Find where the given text appears and provide that cell's center as [X, Y] coordinate. 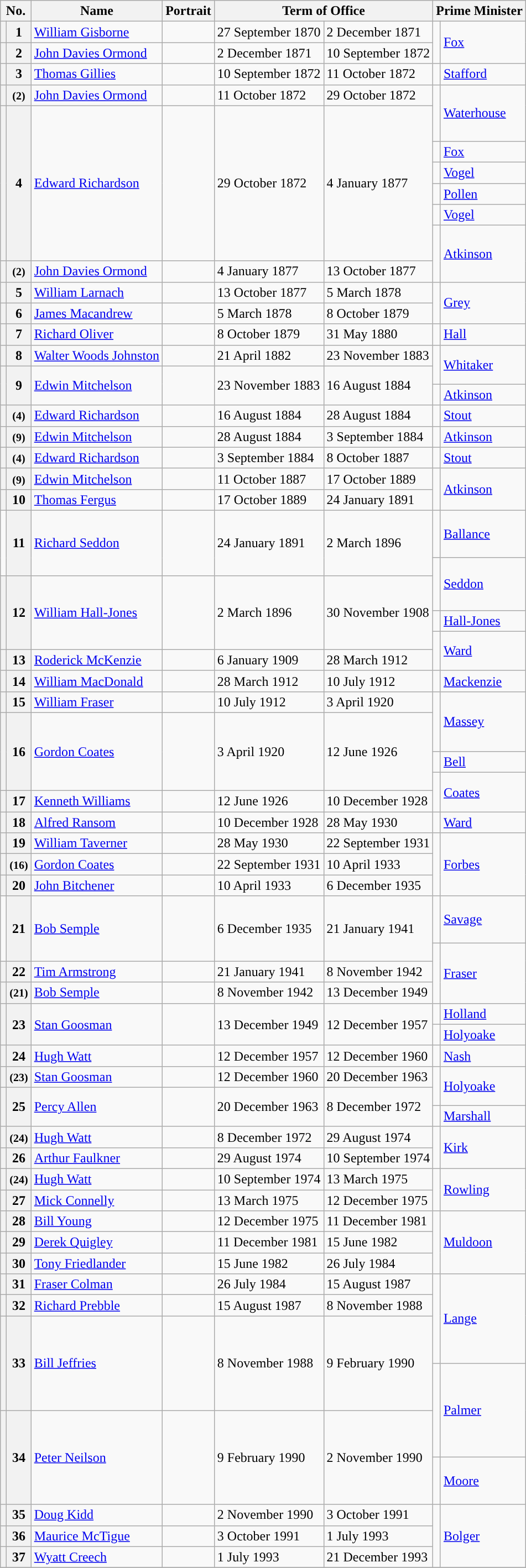
10 [19, 500]
32 [19, 1305]
Hall-Jones [483, 621]
Holland [483, 1014]
William Fraser [96, 702]
Kenneth Williams [96, 801]
Whitaker [483, 365]
William MacDonald [96, 681]
Ballance [483, 534]
Thomas Fergus [96, 500]
William Larnach [96, 292]
19 [19, 843]
Bill Jeffries [96, 1363]
2 [19, 53]
30 November 1908 [378, 613]
John Bitchener [96, 885]
Massey [483, 721]
Coates [483, 793]
Bolger [483, 1536]
Doug Kidd [96, 1515]
Portrait [189, 11]
(16) [19, 864]
Prime Minister [480, 11]
Richard Prebble [96, 1305]
(23) [19, 1077]
Derek Quigley [96, 1242]
William Taverner [96, 843]
Alfred Ransom [96, 822]
8 [19, 355]
Savage [483, 920]
James Macandrew [96, 313]
Hall [483, 334]
Tony Friedlander [96, 1263]
3 [19, 74]
Tim Armstrong [96, 972]
27 [19, 1200]
Richard Seddon [96, 543]
14 [19, 681]
Seddon [483, 584]
Rowling [483, 1189]
Name [96, 11]
15 [19, 702]
Stafford [483, 74]
Lange [483, 1319]
Maurice McTigue [96, 1536]
33 [19, 1363]
Richard Oliver [96, 334]
7 [19, 334]
35 [19, 1515]
11 [19, 543]
17 [19, 801]
Mick Connelly [96, 1200]
Grey [483, 303]
Pollen [483, 194]
5 [19, 292]
Wyatt Creech [96, 1557]
29 [19, 1242]
Thomas Gillies [96, 74]
William Gisborne [96, 32]
24 [19, 1056]
Kirk [483, 1147]
Bill Young [96, 1221]
Roderick McKenzie [96, 660]
Walter Woods Johnston [96, 355]
13 [19, 660]
(21) [19, 993]
22 [19, 972]
Arthur Faulkner [96, 1158]
Fraser [483, 973]
28 [19, 1221]
12 [19, 613]
21 April 1882 [269, 355]
18 [19, 822]
8 October 1887 [378, 458]
Term of Office [323, 11]
37 [19, 1557]
9 [19, 386]
1 [19, 32]
Forbes [483, 864]
27 September 1870 [269, 32]
26 [19, 1158]
11 October 1887 [269, 479]
Waterhouse [483, 113]
36 [19, 1536]
Marshall [483, 1116]
4 [19, 183]
30 [19, 1263]
34 [19, 1458]
Fraser Colman [96, 1284]
Percy Allen [96, 1106]
Nash [483, 1056]
20 [19, 885]
16 [19, 752]
Moore [483, 1481]
Peter Neilson [96, 1458]
William Hall-Jones [96, 613]
6 [19, 313]
No. [15, 11]
Bell [483, 762]
25 [19, 1106]
Mackenzie [483, 681]
Palmer [483, 1410]
21 [19, 929]
31 [19, 1284]
21 December 1993 [378, 1557]
23 [19, 1024]
Muldoon [483, 1242]
6 January 1909 [269, 660]
31 May 1880 [378, 334]
